Find where the given text appears and provide that cell's center as [x, y] coordinate. 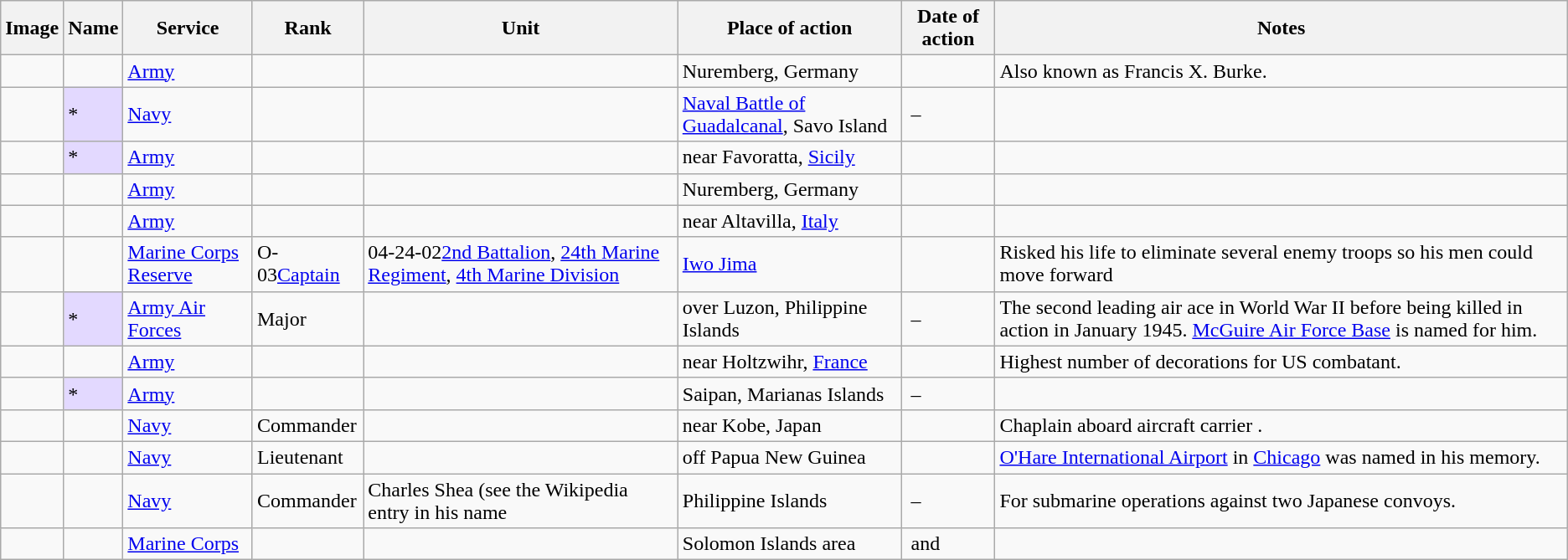
near Holtzwihr, France [789, 362]
Charles Shea (see the Wikipedia entry in his name [521, 501]
The second leading air ace in World War II before being killed in action in January 1945. McGuire Air Force Base is named for him. [1282, 318]
Major [307, 318]
Naval Battle of Guadalcanal, Savo Island [789, 114]
near Favoratta, Sicily [789, 157]
Lieutenant [307, 457]
Highest number of decorations for US combatant. [1282, 362]
For submarine operations against two Japanese convoys. [1282, 501]
off Papua New Guinea [789, 457]
and [948, 544]
O'Hare International Airport in Chicago was named in his memory. [1282, 457]
Chaplain aboard aircraft carrier . [1282, 425]
Saipan, Marianas Islands [789, 393]
Rank [307, 28]
Solomon Islands area [789, 544]
Service [188, 28]
Iwo Jima [789, 265]
Marine Corps Reserve [188, 265]
Risked his life to eliminate several enemy troops so his men could move forward [1282, 265]
Name [94, 28]
O-03Captain [307, 265]
near Kobe, Japan [789, 425]
over Luzon, Philippine Islands [789, 318]
Also known as Francis X. Burke. [1282, 71]
Place of action [789, 28]
Unit [521, 28]
Image [32, 28]
04-24-022nd Battalion, 24th Marine Regiment, 4th Marine Division [521, 265]
Notes [1282, 28]
Philippine Islands [789, 501]
near Altavilla, Italy [789, 221]
Date of action [948, 28]
Marine Corps [188, 544]
Army Air Forces [188, 318]
